Locate the cell with the specified text and output its (X, Y) center coordinate. 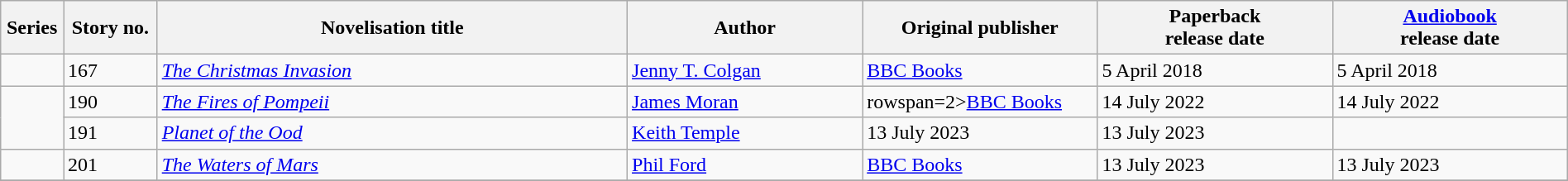
201 (111, 164)
Keith Temple (745, 133)
Audiobook release date (1450, 28)
rowspan=2>BBC Books (980, 102)
191 (111, 133)
Series (32, 28)
Original publisher (980, 28)
James Moran (745, 102)
Paperback release date (1215, 28)
167 (111, 70)
The Waters of Mars (392, 164)
Author (745, 28)
Planet of the Ood (392, 133)
The Fires of Pompeii (392, 102)
Jenny T. Colgan (745, 70)
Phil Ford (745, 164)
Story no. (111, 28)
Novelisation title (392, 28)
The Christmas Invasion (392, 70)
190 (111, 102)
